Output the [X, Y] coordinate of the center of the cell containing the given text.  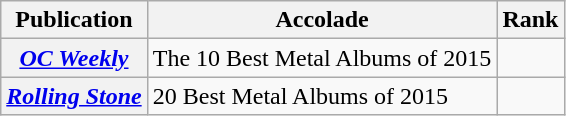
Accolade [322, 20]
Rolling Stone [74, 96]
The 10 Best Metal Albums of 2015 [322, 58]
Rank [530, 20]
OC Weekly [74, 58]
Publication [74, 20]
20 Best Metal Albums of 2015 [322, 96]
